Detect which cell encompasses the target text, then output its (X, Y) center coordinate. 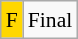
Final (50, 20)
F (12, 20)
